Extract the (x, y) coordinate from the center of the cell holding the provided text.  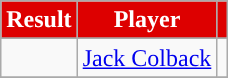
Jack Colback (147, 58)
Result (39, 20)
Player (147, 20)
